From the cell containing the given text, extract its center point as [x, y] coordinate. 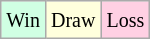
Win [24, 20]
Draw [72, 20]
Loss [126, 20]
